Extract the [x, y] coordinate from the center of the cell holding the provided text.  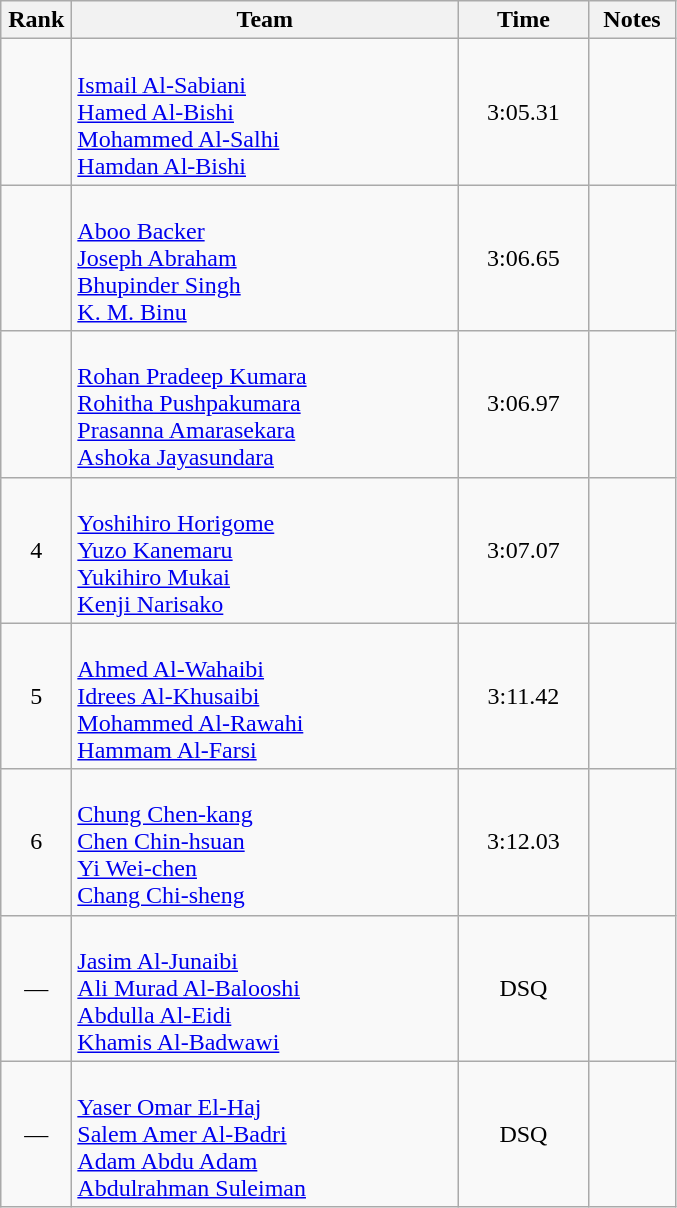
Notes [632, 20]
3:06.65 [524, 258]
Chung Chen-kangChen Chin-hsuanYi Wei-chenChang Chi-sheng [265, 842]
3:11.42 [524, 696]
Yaser Omar El-HajSalem Amer Al-BadriAdam Abdu AdamAbdulrahman Suleiman [265, 1134]
Ismail Al-SabianiHamed Al-BishiMohammed Al-SalhiHamdan Al-Bishi [265, 112]
Yoshihiro HorigomeYuzo KanemaruYukihiro MukaiKenji Narisako [265, 550]
3:06.97 [524, 404]
Jasim Al-JunaibiAli Murad Al-BalooshiAbdulla Al-EidiKhamis Al-Badwawi [265, 988]
4 [36, 550]
5 [36, 696]
Team [265, 20]
3:12.03 [524, 842]
3:07.07 [524, 550]
Aboo BackerJoseph AbrahamBhupinder SinghK. M. Binu [265, 258]
3:05.31 [524, 112]
Ahmed Al-WahaibiIdrees Al-KhusaibiMohammed Al-RawahiHammam Al-Farsi [265, 696]
Rohan Pradeep KumaraRohitha PushpakumaraPrasanna AmarasekaraAshoka Jayasundara [265, 404]
6 [36, 842]
Rank [36, 20]
Time [524, 20]
